Search for the cell housing the specified text and yield its (X, Y) center coordinate. 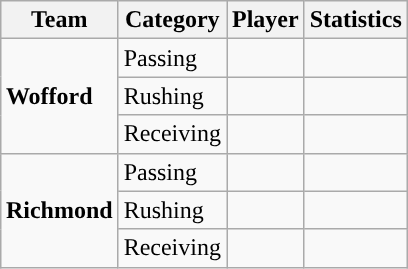
Richmond (59, 210)
Wofford (59, 96)
Category (172, 20)
Team (59, 20)
Statistics (356, 20)
Player (265, 20)
